Pinpoint the cell where the given text exists, returning its (X, Y) midpoint coordinate. 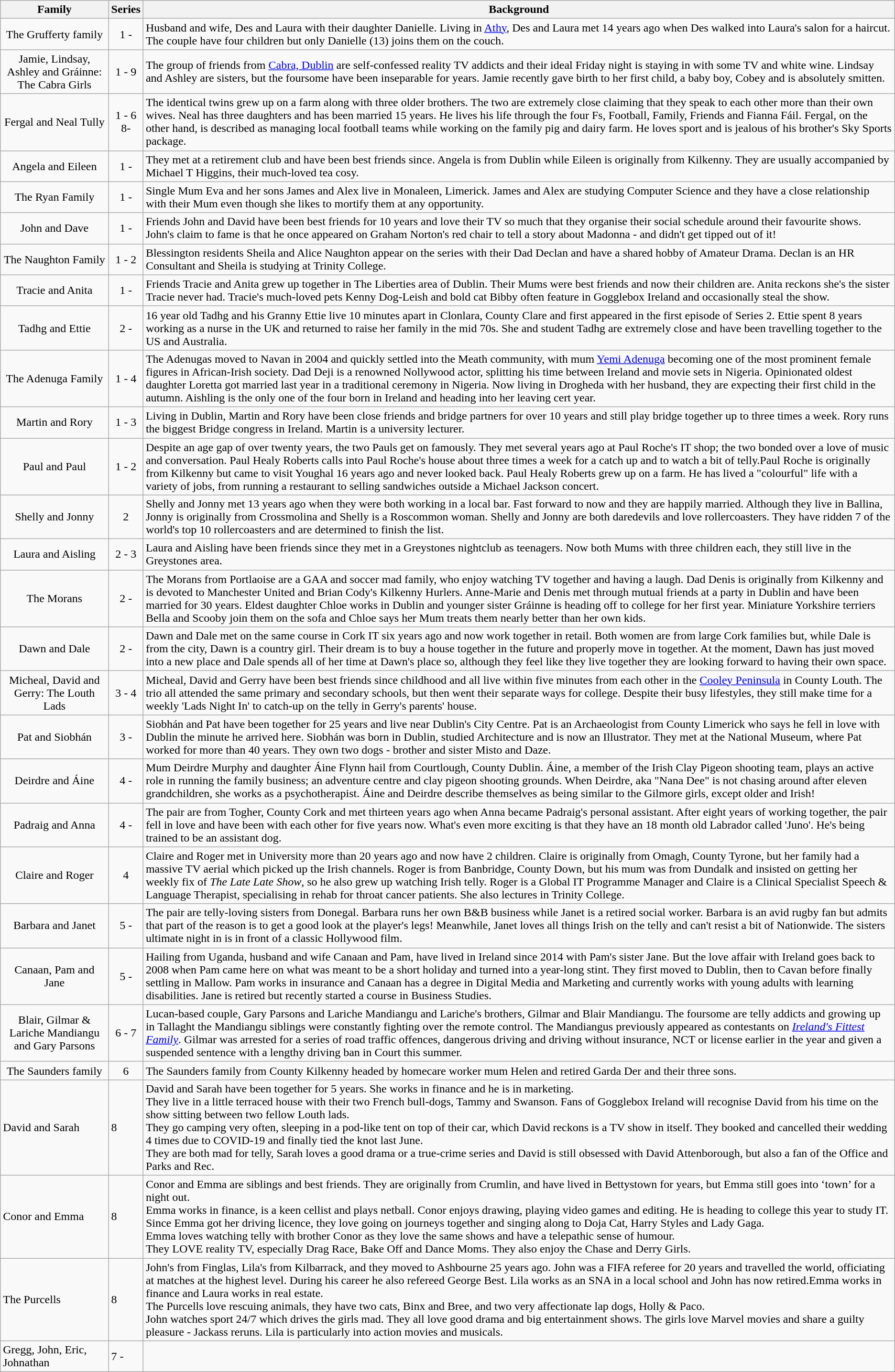
Background (519, 10)
6 (126, 1070)
1 - 68- (126, 122)
1 - 4 (126, 378)
John and Dave (55, 228)
Angela and Eileen (55, 166)
1 - 3 (126, 422)
Conor and Emma (55, 1217)
Canaan, Pam and Jane (55, 976)
The Morans (55, 598)
3 - 4 (126, 693)
Laura and Aisling (55, 554)
Padraig and Anna (55, 825)
The Naughton Family (55, 259)
The Saunders family from County Kilkenny headed by homecare worker mum Helen and retired Garda Der and their three sons. (519, 1070)
Pat and Siobhán (55, 737)
2 - 3 (126, 554)
Tracie and Anita (55, 291)
Dawn and Dale (55, 649)
6 - 7 (126, 1033)
Barbara and Janet (55, 926)
Fergal and Neal Tully (55, 122)
The Purcells (55, 1299)
Family (55, 10)
1 - 9 (126, 72)
Paul and Paul (55, 466)
Martin and Rory (55, 422)
7 - (126, 1356)
Jamie, Lindsay, Ashley and Gráinne: The Cabra Girls (55, 72)
2 (126, 517)
The Ryan Family (55, 197)
Micheal, David and Gerry: The Louth Lads (55, 693)
The Adenuga Family (55, 378)
The Grufferty family (55, 34)
Shelly and Jonny (55, 517)
The Saunders family (55, 1070)
Tadhg and Ettie (55, 328)
Claire and Roger (55, 875)
David and Sarah (55, 1127)
4 (126, 875)
Deirdre and Áine (55, 781)
Gregg, John, Eric, Johnathan (55, 1356)
Blair, Gilmar & Lariche Mandiangu and Gary Parsons (55, 1033)
3 - (126, 737)
Series (126, 10)
